Pinpoint the cell where the given text exists, returning its [x, y] midpoint coordinate. 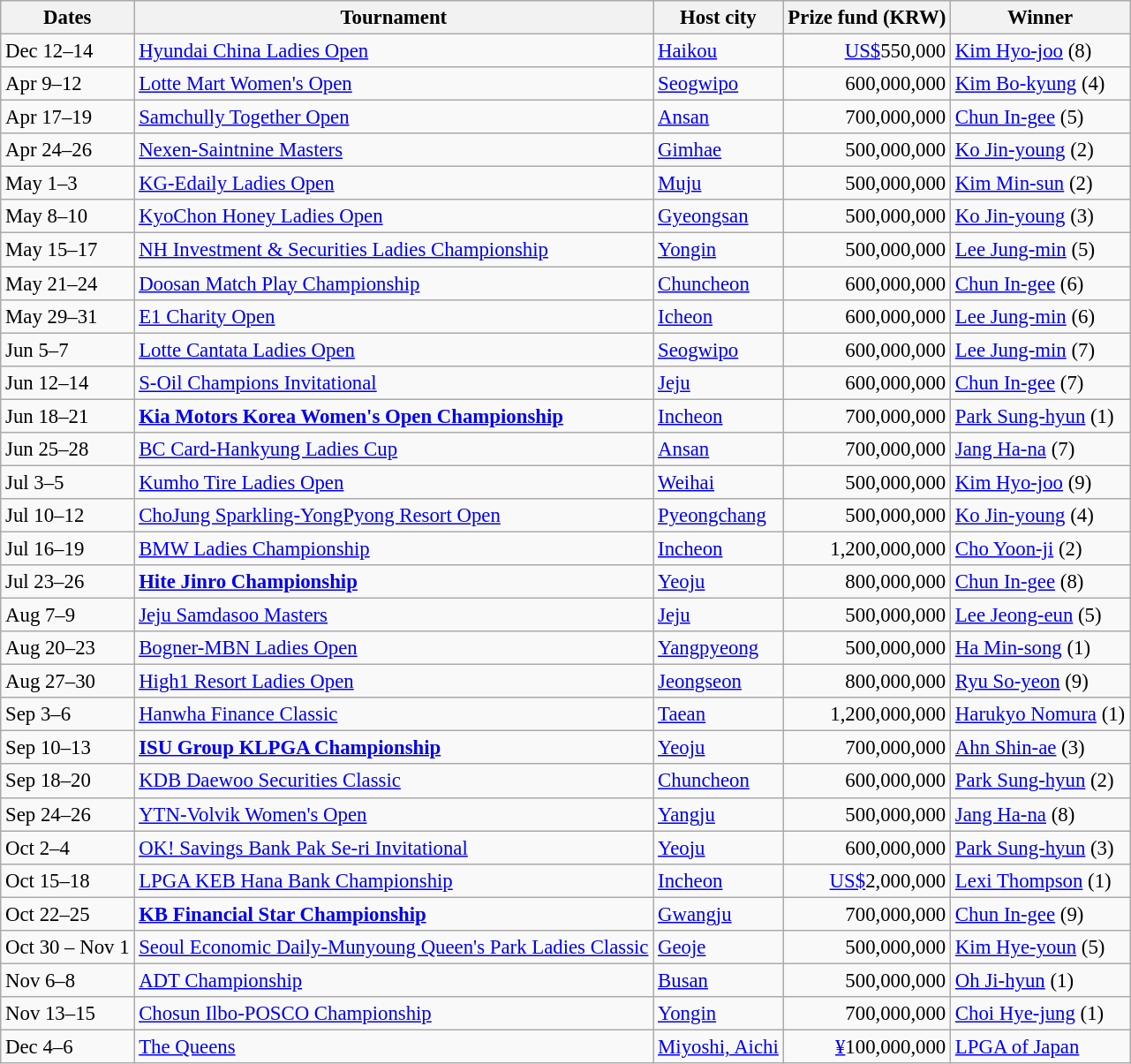
Lee Jeong-eun (5) [1040, 615]
Ryu So-yeon (9) [1040, 682]
Cho Yoon-ji (2) [1040, 548]
Aug 7–9 [67, 615]
US$2,000,000 [867, 880]
May 1–3 [67, 184]
Bogner-MBN Ladies Open [394, 648]
Jun 12–14 [67, 382]
Kim Hye-youn (5) [1040, 947]
Ahn Shin-ae (3) [1040, 748]
Chosun Ilbo-POSCO Championship [394, 1014]
Aug 20–23 [67, 648]
Jun 5–7 [67, 350]
OK! Savings Bank Pak Se-ri Invitational [394, 848]
BC Card-Hankyung Ladies Cup [394, 449]
ISU Group KLPGA Championship [394, 748]
Kim Min-sun (2) [1040, 184]
Oct 15–18 [67, 880]
Sep 18–20 [67, 781]
Chun In-gee (8) [1040, 582]
Gyeongsan [719, 216]
Jang Ha-na (7) [1040, 449]
Dec 12–14 [67, 51]
Sep 24–26 [67, 814]
Choi Hye-jung (1) [1040, 1014]
Hyundai China Ladies Open [394, 51]
Yangpyeong [719, 648]
Jun 18–21 [67, 416]
The Queens [394, 1046]
Ko Jin-young (2) [1040, 150]
Jang Ha-na (8) [1040, 814]
Seoul Economic Daily-Munyoung Queen's Park Ladies Classic [394, 947]
Miyoshi, Aichi [719, 1046]
Harukyo Nomura (1) [1040, 714]
Taean [719, 714]
Chun In-gee (9) [1040, 914]
US$550,000 [867, 51]
Nexen-Saintnine Masters [394, 150]
YTN-Volvik Women's Open [394, 814]
Aug 27–30 [67, 682]
Chun In-gee (7) [1040, 382]
Park Sung-hyun (2) [1040, 781]
Prize fund (KRW) [867, 18]
Kumho Tire Ladies Open [394, 482]
Oct 30 – Nov 1 [67, 947]
Jun 25–28 [67, 449]
KB Financial Star Championship [394, 914]
Muju [719, 184]
Lee Jung-min (5) [1040, 250]
Park Sung-hyun (3) [1040, 848]
Chun In-gee (5) [1040, 117]
May 21–24 [67, 283]
Sep 3–6 [67, 714]
High1 Resort Ladies Open [394, 682]
Jul 10–12 [67, 516]
Pyeongchang [719, 516]
Apr 17–19 [67, 117]
May 15–17 [67, 250]
S-Oil Champions Invitational [394, 382]
KDB Daewoo Securities Classic [394, 781]
Lee Jung-min (6) [1040, 316]
Lotte Mart Women's Open [394, 84]
¥100,000,000 [867, 1046]
KyoChon Honey Ladies Open [394, 216]
Dec 4–6 [67, 1046]
Jul 23–26 [67, 582]
May 29–31 [67, 316]
Sep 10–13 [67, 748]
May 8–10 [67, 216]
Oct 22–25 [67, 914]
Winner [1040, 18]
Gwangju [719, 914]
Jeju Samdasoo Masters [394, 615]
LPGA KEB Hana Bank Championship [394, 880]
Lexi Thompson (1) [1040, 880]
Jul 16–19 [67, 548]
Samchully Together Open [394, 117]
Oh Ji-hyun (1) [1040, 980]
Lee Jung-min (7) [1040, 350]
Weihai [719, 482]
Kia Motors Korea Women's Open Championship [394, 416]
Busan [719, 980]
Lotte Cantata Ladies Open [394, 350]
Ko Jin-young (3) [1040, 216]
Nov 13–15 [67, 1014]
Geoje [719, 947]
Kim Hyo-joo (8) [1040, 51]
Chun In-gee (6) [1040, 283]
Gimhae [719, 150]
E1 Charity Open [394, 316]
ADT Championship [394, 980]
Doosan Match Play Championship [394, 283]
Icheon [719, 316]
NH Investment & Securities Ladies Championship [394, 250]
ChoJung Sparkling-YongPyong Resort Open [394, 516]
Jeongseon [719, 682]
KG-Edaily Ladies Open [394, 184]
Host city [719, 18]
Tournament [394, 18]
Park Sung-hyun (1) [1040, 416]
LPGA of Japan [1040, 1046]
Kim Hyo-joo (9) [1040, 482]
Apr 9–12 [67, 84]
Kim Bo-kyung (4) [1040, 84]
Apr 24–26 [67, 150]
Yangju [719, 814]
Nov 6–8 [67, 980]
Ha Min-song (1) [1040, 648]
Haikou [719, 51]
Dates [67, 18]
Oct 2–4 [67, 848]
Jul 3–5 [67, 482]
BMW Ladies Championship [394, 548]
Ko Jin-young (4) [1040, 516]
Hite Jinro Championship [394, 582]
Hanwha Finance Classic [394, 714]
